For the text-containing cell, return its midpoint in (x, y) coordinate format. 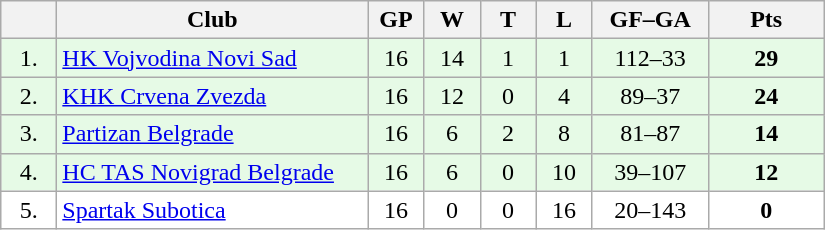
24 (766, 96)
HC TAS Novigrad Belgrade (212, 172)
W (452, 20)
HK Vojvodina Novi Sad (212, 58)
20–143 (650, 210)
Partizan Belgrade (212, 134)
4 (564, 96)
29 (766, 58)
81–87 (650, 134)
1. (29, 58)
10 (564, 172)
4. (29, 172)
3. (29, 134)
2 (508, 134)
GF–GA (650, 20)
2. (29, 96)
39–107 (650, 172)
8 (564, 134)
Spartak Subotica (212, 210)
89–37 (650, 96)
5. (29, 210)
112–33 (650, 58)
KHK Crvena Zvezda (212, 96)
GP (396, 20)
T (508, 20)
Pts (766, 20)
L (564, 20)
Club (212, 20)
